For the text-containing cell, return its midpoint in (X, Y) coordinate format. 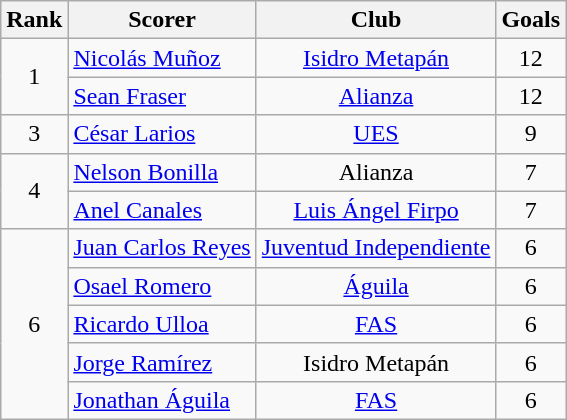
Anel Canales (162, 210)
Nelson Bonilla (162, 172)
Águila (376, 286)
Juan Carlos Reyes (162, 248)
Nicolás Muñoz (162, 58)
Ricardo Ulloa (162, 324)
Scorer (162, 20)
Jonathan Águila (162, 400)
Sean Fraser (162, 96)
Osael Romero (162, 286)
Jorge Ramírez (162, 362)
1 (34, 77)
César Larios (162, 134)
Luis Ángel Firpo (376, 210)
3 (34, 134)
UES (376, 134)
4 (34, 191)
Juventud Independiente (376, 248)
9 (531, 134)
Goals (531, 20)
Rank (34, 20)
Club (376, 20)
